Scan for the cell matching the given text and deliver its [X, Y] coordinate at center. 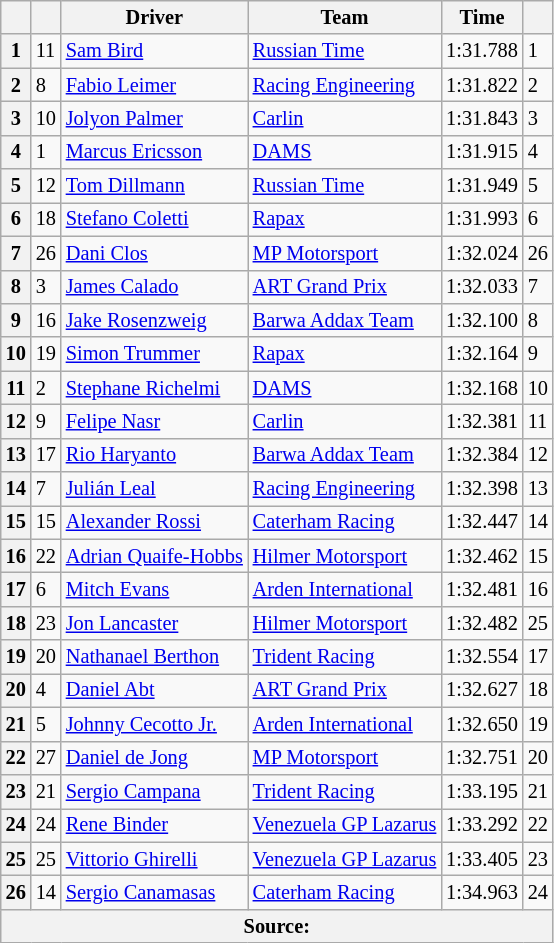
Jolyon Palmer [154, 118]
Dani Clos [154, 253]
1:31.788 [482, 51]
1:32.627 [482, 690]
Jon Lancaster [154, 623]
1:32.381 [482, 421]
Tom Dillmann [154, 186]
Fabio Leimer [154, 85]
1:31.949 [482, 186]
Mitch Evans [154, 589]
Stephane Richelmi [154, 388]
Vittorio Ghirelli [154, 859]
1:31.993 [482, 219]
1:32.024 [482, 253]
Sam Bird [154, 51]
1:32.650 [482, 724]
Sergio Canamasas [154, 892]
Sergio Campana [154, 791]
1:32.100 [482, 320]
Daniel Abt [154, 690]
1:31.822 [482, 85]
1:32.481 [482, 589]
1:32.554 [482, 657]
Felipe Nasr [154, 421]
Team [344, 17]
1:32.482 [482, 623]
James Calado [154, 287]
Source: [277, 926]
1:31.843 [482, 118]
Simon Trummer [154, 354]
Marcus Ericsson [154, 152]
Johnny Cecotto Jr. [154, 724]
1:32.168 [482, 388]
1:34.963 [482, 892]
1:32.164 [482, 354]
Rene Binder [154, 825]
Adrian Quaife-Hobbs [154, 556]
1:32.447 [482, 522]
Nathanael Berthon [154, 657]
1:31.915 [482, 152]
1:32.384 [482, 455]
1:33.195 [482, 791]
1:32.462 [482, 556]
Daniel de Jong [154, 758]
27 [46, 758]
Jake Rosenzweig [154, 320]
1:32.751 [482, 758]
1:32.398 [482, 489]
Alexander Rossi [154, 522]
Stefano Coletti [154, 219]
1:32.033 [482, 287]
Time [482, 17]
Rio Haryanto [154, 455]
1:33.292 [482, 825]
Driver [154, 17]
1:33.405 [482, 859]
Julián Leal [154, 489]
